Return the (X, Y) coordinate for the center point of the cell that contains the specified text.  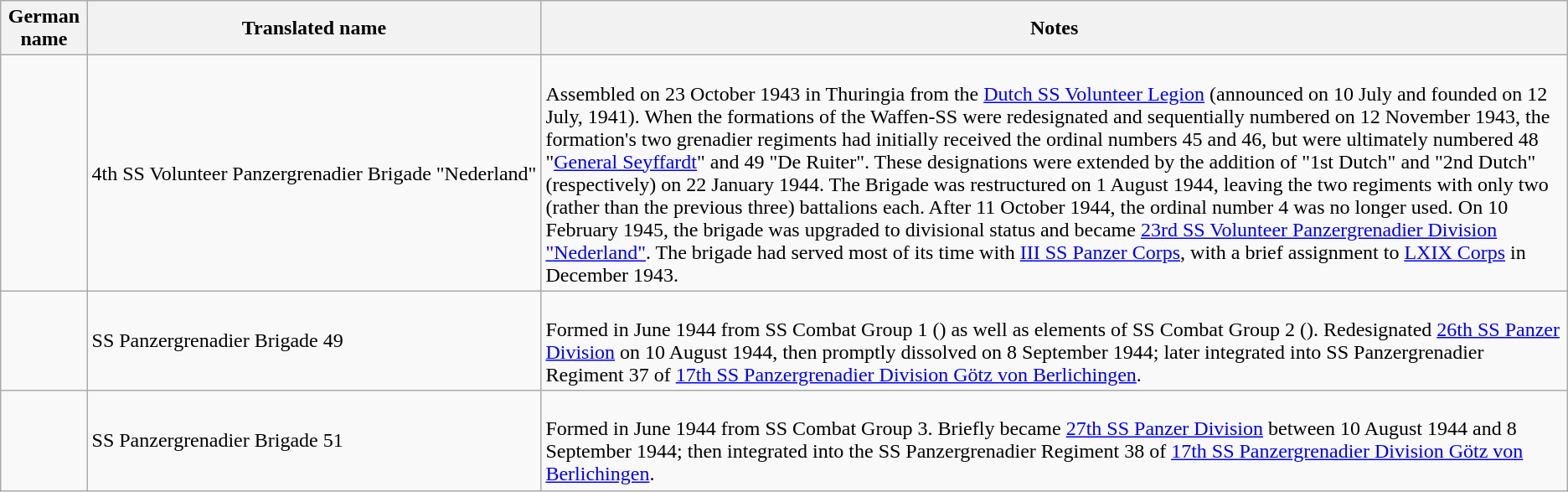
4th SS Volunteer Panzergrenadier Brigade "Nederland" (314, 173)
Notes (1054, 28)
SS Panzergrenadier Brigade 51 (314, 441)
SS Panzergrenadier Brigade 49 (314, 340)
German name (44, 28)
Translated name (314, 28)
